Detect which cell encompasses the target text, then output its (X, Y) center coordinate. 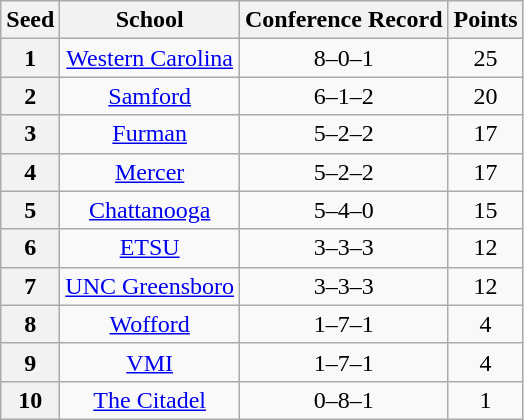
9 (30, 362)
6 (30, 248)
10 (30, 400)
ETSU (150, 248)
8–0–1 (344, 58)
5 (30, 210)
The Citadel (150, 400)
Wofford (150, 324)
School (150, 20)
7 (30, 286)
25 (486, 58)
15 (486, 210)
3 (30, 134)
VMI (150, 362)
0–8–1 (344, 400)
5–4–0 (344, 210)
Furman (150, 134)
Chattanooga (150, 210)
Western Carolina (150, 58)
Seed (30, 20)
20 (486, 96)
Conference Record (344, 20)
6–1–2 (344, 96)
Mercer (150, 172)
8 (30, 324)
UNC Greensboro (150, 286)
Samford (150, 96)
Points (486, 20)
2 (30, 96)
